Provide the (X, Y) coordinate of the cell's center where the given text is located.  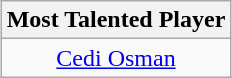
Most Talented Player (116, 20)
Cedi Osman (116, 58)
